From the cell containing the given text, extract its center point as [X, Y] coordinate. 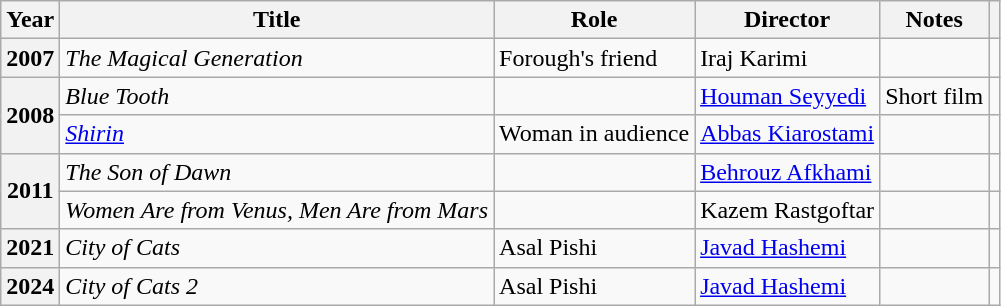
Short film [934, 96]
2007 [30, 58]
Blue Tooth [277, 96]
Forough's friend [594, 58]
Iraj Karimi [788, 58]
Kazem Rastgoftar [788, 210]
Year [30, 20]
Director [788, 20]
2011 [30, 191]
2008 [30, 115]
2024 [30, 286]
Notes [934, 20]
The Son of Dawn [277, 172]
City of Cats [277, 248]
Role [594, 20]
Women Are from Venus, Men Are from Mars [277, 210]
Woman in audience [594, 134]
2021 [30, 248]
Title [277, 20]
Shirin [277, 134]
Houman Seyyedi [788, 96]
The Magical Generation [277, 58]
Abbas Kiarostami [788, 134]
City of Cats 2 [277, 286]
Behrouz Afkhami [788, 172]
